Provide the [x, y] coordinate of the cell's center where the given text is located.  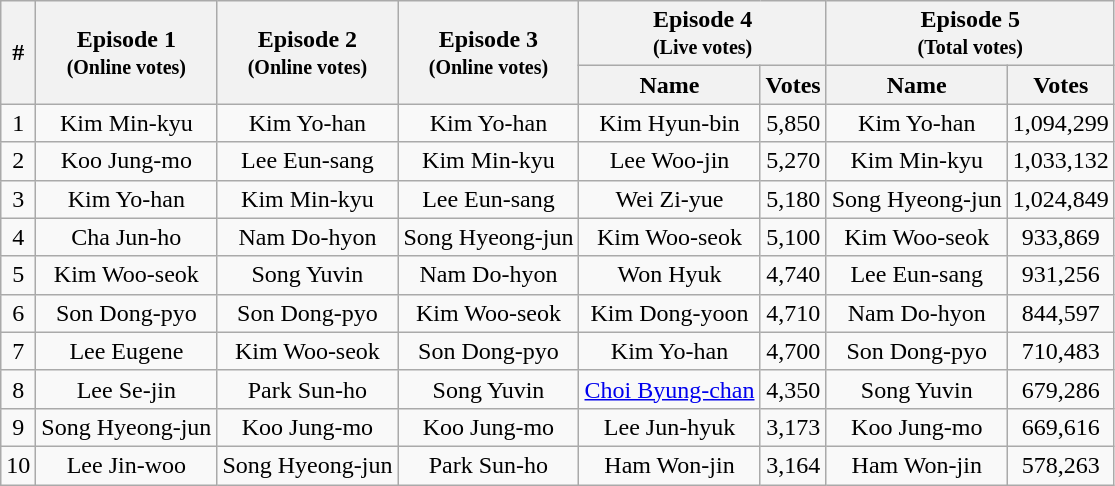
679,286 [1060, 389]
1 [18, 123]
3 [18, 199]
844,597 [1060, 313]
Lee Jun-hyuk [670, 427]
5,180 [793, 199]
9 [18, 427]
Kim Dong-yoon [670, 313]
1,033,132 [1060, 161]
4,350 [793, 389]
5,270 [793, 161]
Episode 1(Online votes) [126, 52]
5 [18, 275]
931,256 [1060, 275]
1,094,299 [1060, 123]
Episode 5(Total votes) [970, 34]
8 [18, 389]
Episode 4(Live votes) [702, 34]
1,024,849 [1060, 199]
3,164 [793, 465]
Wei Zi-yue [670, 199]
Won Hyuk [670, 275]
Lee Woo-jin [670, 161]
Kim Hyun-bin [670, 123]
6 [18, 313]
2 [18, 161]
710,483 [1060, 351]
4 [18, 237]
Choi Byung-chan [670, 389]
7 [18, 351]
4,700 [793, 351]
5,850 [793, 123]
4,710 [793, 313]
669,616 [1060, 427]
578,263 [1060, 465]
5,100 [793, 237]
Episode 3(Online votes) [488, 52]
Cha Jun-ho [126, 237]
4,740 [793, 275]
3,173 [793, 427]
Episode 2(Online votes) [308, 52]
Lee Jin-woo [126, 465]
# [18, 52]
933,869 [1060, 237]
Lee Se-jin [126, 389]
10 [18, 465]
Lee Eugene [126, 351]
